Find where the given text appears and provide that cell's center as [x, y] coordinate. 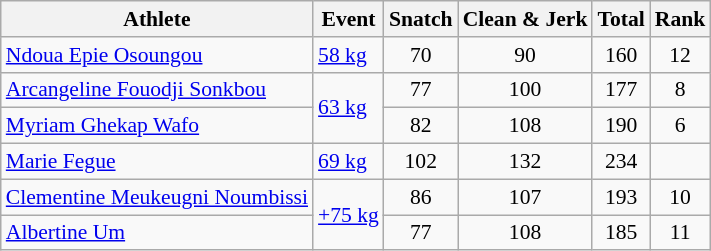
102 [421, 162]
107 [526, 197]
82 [421, 126]
Athlete [157, 19]
Arcangeline Fouodji Sonkbou [157, 90]
190 [620, 126]
8 [680, 90]
58 kg [348, 55]
Snatch [421, 19]
Total [620, 19]
Myriam Ghekap Wafo [157, 126]
234 [620, 162]
69 kg [348, 162]
132 [526, 162]
193 [620, 197]
86 [421, 197]
11 [680, 233]
70 [421, 55]
160 [620, 55]
100 [526, 90]
Clean & Jerk [526, 19]
Marie Fegue [157, 162]
12 [680, 55]
185 [620, 233]
Event [348, 19]
Rank [680, 19]
6 [680, 126]
90 [526, 55]
Ndoua Epie Osoungou [157, 55]
63 kg [348, 108]
177 [620, 90]
+75 kg [348, 214]
10 [680, 197]
Clementine Meukeugni Noumbissi [157, 197]
Albertine Um [157, 233]
